Find where the given text appears and provide that cell's center as [X, Y] coordinate. 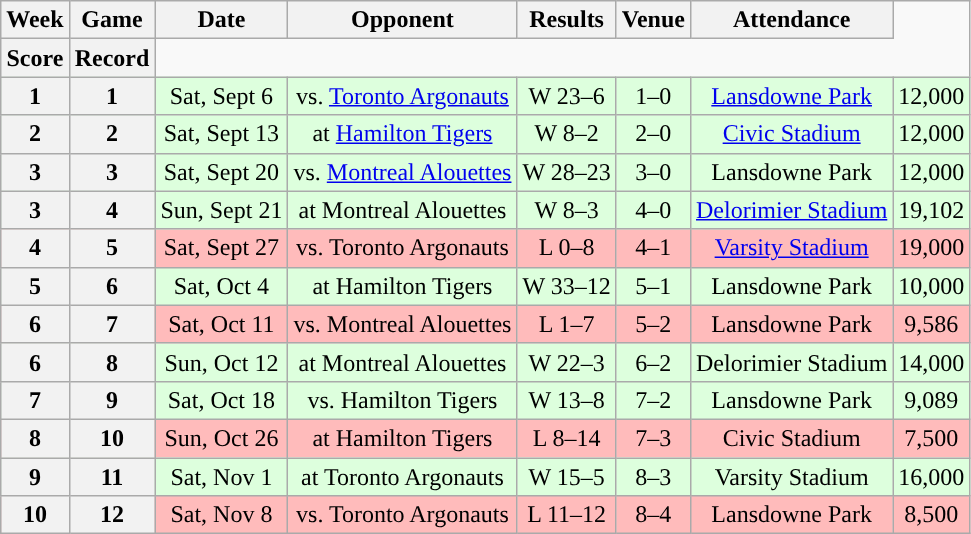
16,000 [932, 477]
8–4 [653, 515]
L 8–14 [566, 438]
Venue [653, 20]
4–1 [653, 248]
5–2 [653, 324]
2–0 [653, 134]
9,089 [932, 400]
Sat, Nov 8 [222, 515]
Sat, Sept 6 [222, 96]
14,000 [932, 362]
W 15–5 [566, 477]
W 33–12 [566, 286]
Attendance [791, 20]
Sat, Oct 11 [222, 324]
W 22–3 [566, 362]
Week [35, 20]
4–0 [653, 210]
10,000 [932, 286]
12 [112, 515]
Sat, Sept 27 [222, 248]
7,500 [932, 438]
Results [566, 20]
W 23–6 [566, 96]
Record [112, 58]
Sat, Nov 1 [222, 477]
1–0 [653, 96]
Sun, Oct 26 [222, 438]
7–3 [653, 438]
L 11–12 [566, 515]
W 13–8 [566, 400]
7–2 [653, 400]
vs. Hamilton Tigers [402, 400]
11 [112, 477]
W 28–23 [566, 172]
6–2 [653, 362]
L 0–8 [566, 248]
L 1–7 [566, 324]
Date [222, 20]
Sat, Sept 13 [222, 134]
9,586 [932, 324]
Sun, Oct 12 [222, 362]
W 8–2 [566, 134]
19,000 [932, 248]
Score [35, 58]
at Toronto Argonauts [402, 477]
8–3 [653, 477]
5–1 [653, 286]
Game [112, 20]
Sat, Oct 4 [222, 286]
8,500 [932, 515]
Sun, Sept 21 [222, 210]
Sat, Sept 20 [222, 172]
3–0 [653, 172]
Sat, Oct 18 [222, 400]
Opponent [402, 20]
19,102 [932, 210]
W 8–3 [566, 210]
